Determine the [X, Y] coordinate at the center of the cell enclosing the given text.  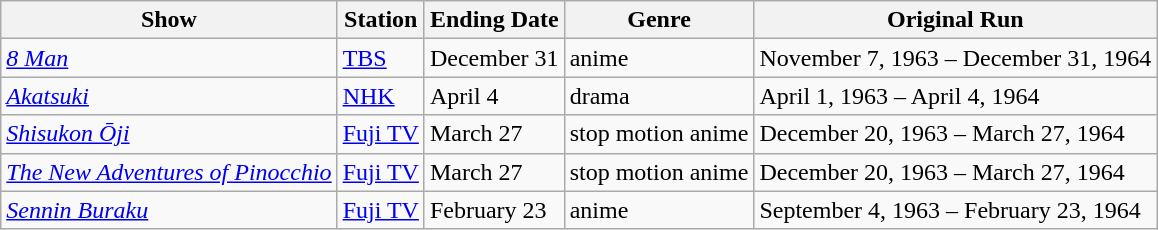
Shisukon Ōji [169, 134]
NHK [380, 96]
TBS [380, 58]
8 Man [169, 58]
Original Run [956, 20]
February 23 [494, 210]
Station [380, 20]
Sennin Buraku [169, 210]
The New Adventures of Pinocchio [169, 172]
April 4 [494, 96]
Genre [659, 20]
Show [169, 20]
December 31 [494, 58]
November 7, 1963 – December 31, 1964 [956, 58]
Akatsuki [169, 96]
Ending Date [494, 20]
September 4, 1963 – February 23, 1964 [956, 210]
drama [659, 96]
April 1, 1963 – April 4, 1964 [956, 96]
